Detect which cell encompasses the target text, then output its [x, y] center coordinate. 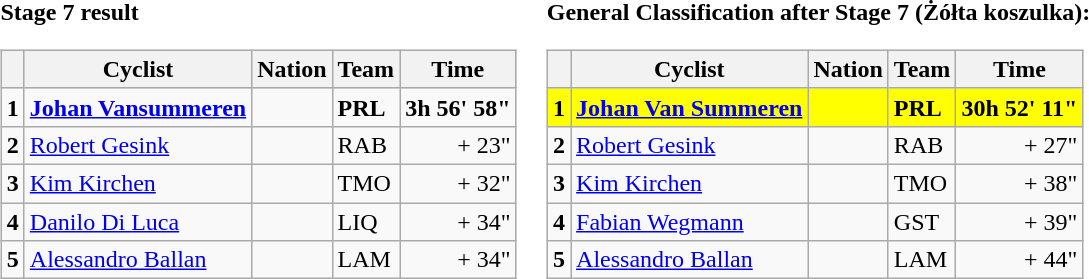
Johan Van Summeren [690, 107]
3h 56' 58" [458, 107]
30h 52' 11" [1020, 107]
+ 27" [1020, 145]
+ 39" [1020, 221]
GST [922, 221]
Danilo Di Luca [138, 221]
Johan Vansummeren [138, 107]
LIQ [366, 221]
+ 44" [1020, 260]
+ 38" [1020, 183]
+ 32" [458, 183]
Fabian Wegmann [690, 221]
+ 23" [458, 145]
